Determine the [X, Y] coordinate at the center of the cell enclosing the given text.  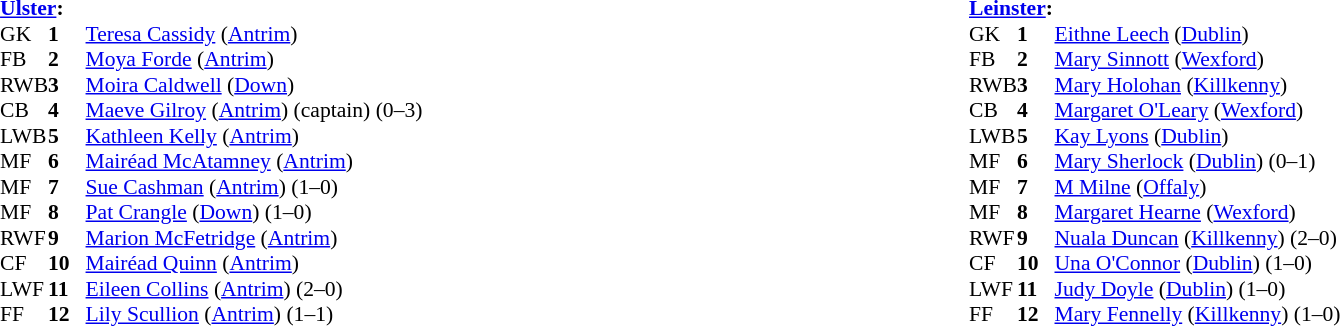
Pat Crangle (Down) (1–0) [254, 213]
Mairéad McAtamney (Antrim) [254, 161]
Marion McFetridge (Antrim) [254, 238]
Maeve Gilroy (Antrim) (captain) (0–3) [254, 111]
Sue Cashman (Antrim) (1–0) [254, 187]
Kathleen Kelly (Antrim) [254, 136]
Mairéad Quinn (Antrim) [254, 263]
Moya Forde (Antrim) [254, 59]
Moira Caldwell (Down) [254, 85]
Teresa Cassidy (Antrim) [254, 34]
Eileen Collins (Antrim) (2–0) [254, 289]
